For the text-containing cell, return its midpoint in [x, y] coordinate format. 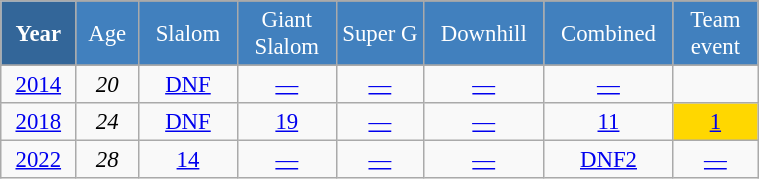
19 [286, 122]
2018 [38, 122]
14 [188, 160]
Age [108, 34]
24 [108, 122]
Super G [380, 34]
Downhill [484, 34]
GiantSlalom [286, 34]
11 [608, 122]
2014 [38, 85]
Combined [608, 34]
Teamevent [716, 34]
2022 [38, 160]
Slalom [188, 34]
28 [108, 160]
Year [38, 34]
DNF2 [608, 160]
1 [716, 122]
20 [108, 85]
